Return the [X, Y] coordinate for the center point of the cell that contains the specified text.  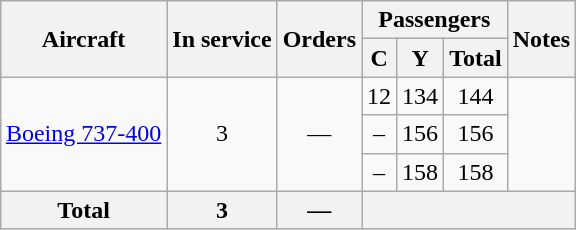
In service [222, 39]
Orders [319, 39]
134 [420, 96]
Passengers [435, 20]
144 [476, 96]
Notes [541, 39]
Aircraft [83, 39]
Y [420, 58]
12 [380, 96]
C [380, 58]
Boeing 737-400 [83, 134]
